For the text-containing cell, return its midpoint in (x, y) coordinate format. 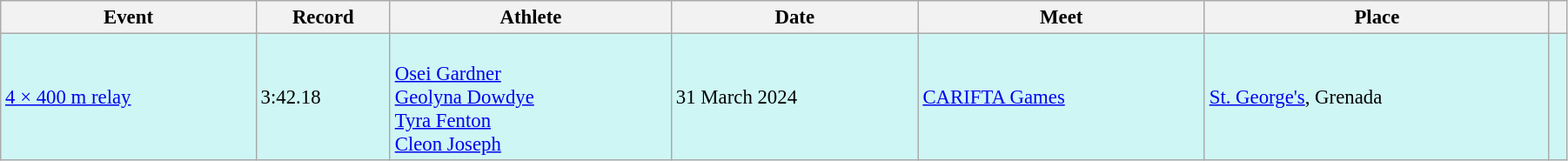
Osei GardnerGeolyna DowdyeTyra FentonCleon Joseph (531, 97)
31 March 2024 (795, 97)
Athlete (531, 17)
CARIFTA Games (1062, 97)
Date (795, 17)
Place (1377, 17)
Record (323, 17)
4 × 400 m relay (129, 97)
St. George's, Grenada (1377, 97)
3:42.18 (323, 97)
Meet (1062, 17)
Event (129, 17)
